Provide the [X, Y] coordinate of the cell's center where the given text is located.  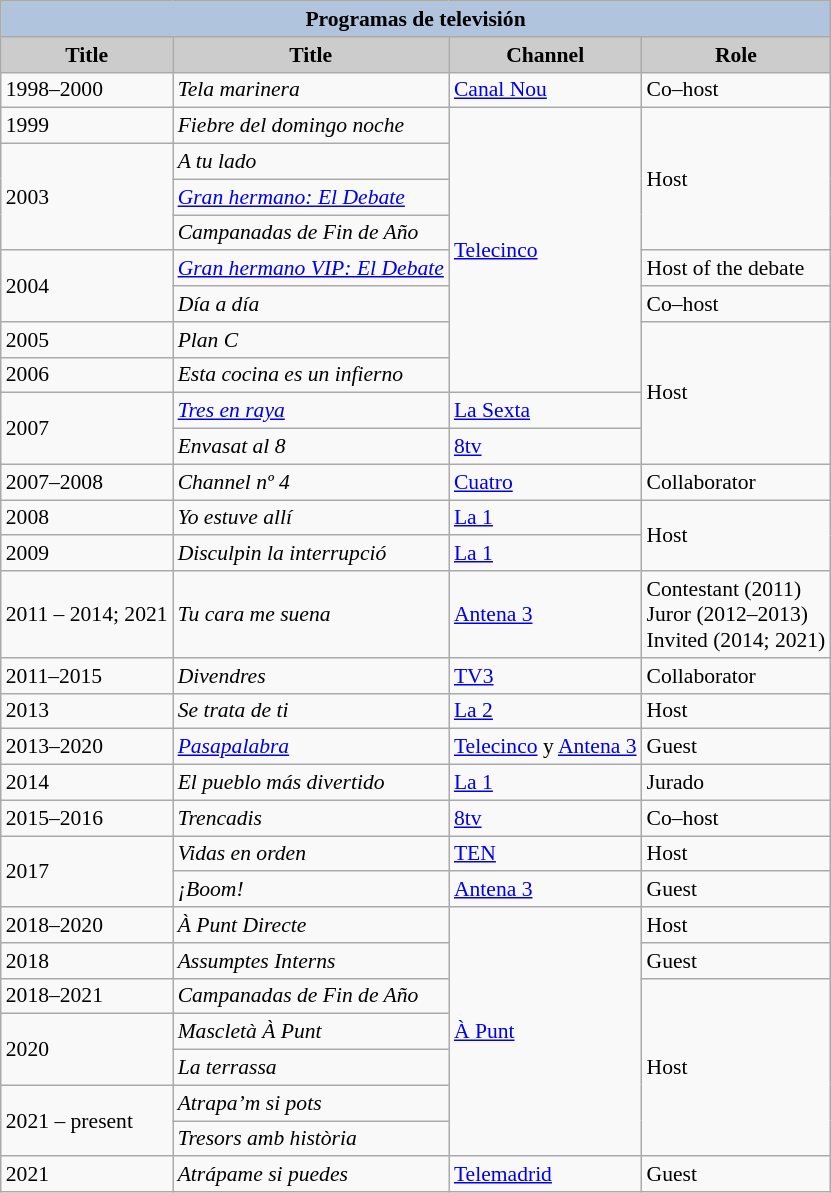
2021 [87, 1175]
TEN [546, 854]
2007–2008 [87, 482]
2018–2021 [87, 996]
2005 [87, 340]
Telemadrid [546, 1175]
Gran hermano VIP: El Debate [311, 269]
Tela marinera [311, 90]
Jurado [736, 783]
Plan C [311, 340]
Vidas en orden [311, 854]
La terrassa [311, 1068]
2007 [87, 428]
Gran hermano: El Debate [311, 197]
2006 [87, 375]
Disculpin la interrupció [311, 554]
Tu cara me suena [311, 614]
Fiebre del domingo noche [311, 126]
Tres en raya [311, 411]
2014 [87, 783]
2020 [87, 1050]
Pasapalabra [311, 747]
Día a día [311, 304]
2009 [87, 554]
Canal Nou [546, 90]
La 2 [546, 711]
2013–2020 [87, 747]
1998–2000 [87, 90]
Esta cocina es un infierno [311, 375]
Host of the debate [736, 269]
À Punt Directe [311, 925]
Tresors amb història [311, 1139]
2015–2016 [87, 818]
2018 [87, 961]
2003 [87, 198]
Telecinco [546, 250]
2011–2015 [87, 676]
À Punt [546, 1032]
El pueblo más divertido [311, 783]
Yo estuve allí [311, 518]
2018–2020 [87, 925]
Mascletà À Punt [311, 1032]
Envasat al 8 [311, 447]
2017 [87, 872]
Contestant (2011)Juror (2012–2013)Invited (2014; 2021) [736, 614]
Telecinco y Antena 3 [546, 747]
¡Boom! [311, 890]
Atrapa’m si pots [311, 1103]
Assumptes Interns [311, 961]
2021 – present [87, 1120]
Trencadis [311, 818]
Divendres [311, 676]
2011 – 2014; 2021 [87, 614]
TV3 [546, 676]
2008 [87, 518]
Programas de televisión [416, 19]
Atrápame si puedes [311, 1175]
Role [736, 55]
2013 [87, 711]
Channel nº 4 [311, 482]
Se trata de ti [311, 711]
Cuatro [546, 482]
2004 [87, 286]
Channel [546, 55]
La Sexta [546, 411]
A tu lado [311, 162]
1999 [87, 126]
